Pinpoint the cell where the given text exists, returning its (x, y) midpoint coordinate. 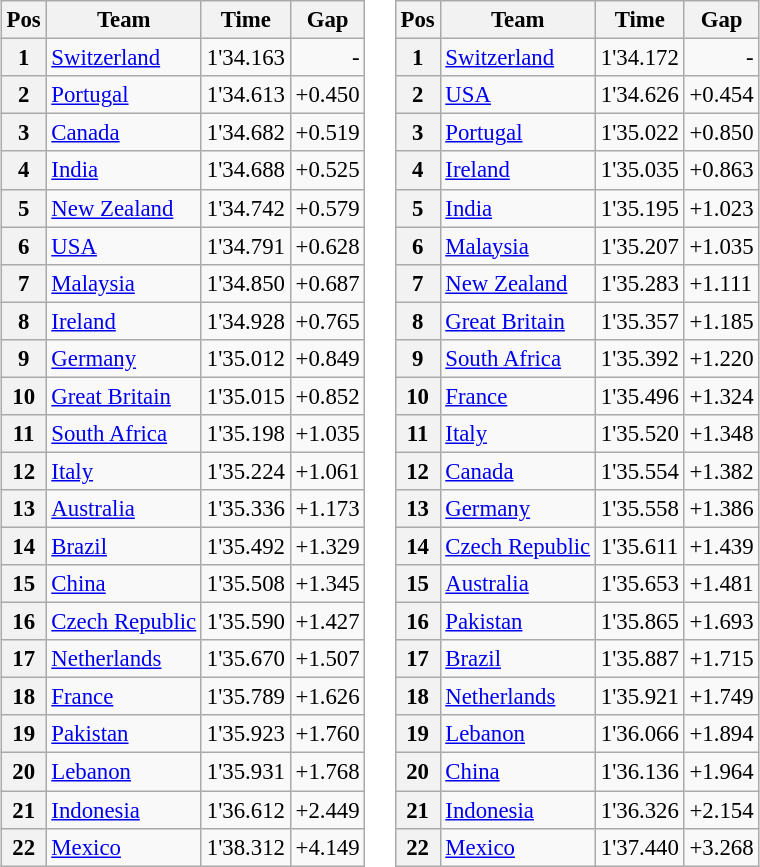
+0.849 (328, 358)
+1.111 (722, 283)
1'35.653 (640, 584)
1'36.326 (640, 809)
+1.693 (722, 622)
1'34.172 (640, 58)
+1.173 (328, 509)
+0.628 (328, 246)
+1.345 (328, 584)
1'35.336 (246, 509)
+1.481 (722, 584)
1'36.136 (640, 772)
+1.749 (722, 697)
+1.386 (722, 509)
1'34.163 (246, 58)
+1.382 (722, 471)
1'35.283 (640, 283)
1'34.682 (246, 133)
+0.850 (722, 133)
+1.768 (328, 772)
+3.268 (722, 847)
1'34.850 (246, 283)
1'34.613 (246, 95)
1'35.198 (246, 434)
+1.427 (328, 622)
+0.852 (328, 396)
1'35.022 (640, 133)
1'35.492 (246, 546)
1'36.066 (640, 734)
+1.760 (328, 734)
+0.519 (328, 133)
+2.449 (328, 809)
1'35.496 (640, 396)
1'34.626 (640, 95)
+0.525 (328, 170)
1'35.392 (640, 358)
1'35.921 (640, 697)
1'35.590 (246, 622)
1'35.357 (640, 321)
+1.061 (328, 471)
+0.687 (328, 283)
1'35.012 (246, 358)
+1.329 (328, 546)
+1.894 (722, 734)
1'35.015 (246, 396)
+1.715 (722, 659)
+1.185 (722, 321)
1'35.520 (640, 434)
1'35.931 (246, 772)
1'35.195 (640, 208)
1'35.207 (640, 246)
+2.154 (722, 809)
1'34.928 (246, 321)
+1.324 (722, 396)
+1.964 (722, 772)
+0.765 (328, 321)
+0.863 (722, 170)
1'38.312 (246, 847)
+1.023 (722, 208)
+4.149 (328, 847)
1'35.923 (246, 734)
1'35.224 (246, 471)
1'35.035 (640, 170)
+1.348 (722, 434)
+1.507 (328, 659)
1'35.887 (640, 659)
1'35.865 (640, 622)
+0.450 (328, 95)
1'35.670 (246, 659)
1'34.742 (246, 208)
+1.220 (722, 358)
1'36.612 (246, 809)
1'34.791 (246, 246)
+0.579 (328, 208)
1'35.558 (640, 509)
1'37.440 (640, 847)
1'35.789 (246, 697)
1'34.688 (246, 170)
+1.626 (328, 697)
1'35.611 (640, 546)
1'35.554 (640, 471)
+0.454 (722, 95)
1'35.508 (246, 584)
+1.439 (722, 546)
